Find where the given text appears and provide that cell's center as (x, y) coordinate. 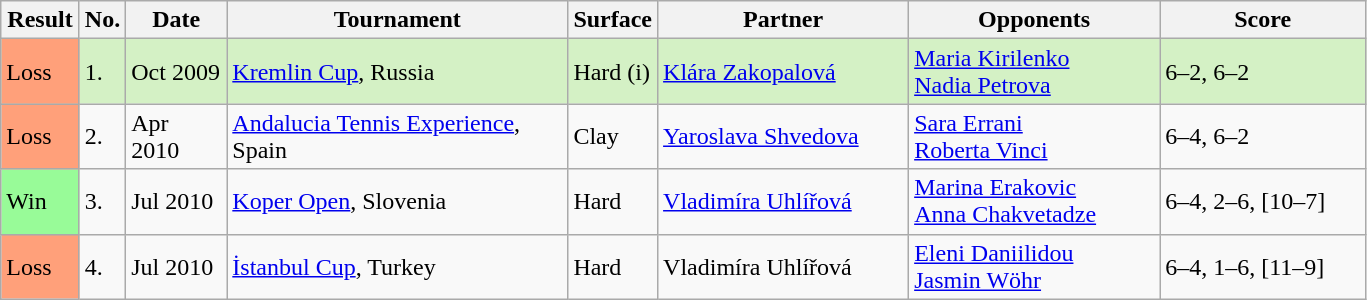
6–4, 1–6, [11–9] (1263, 266)
Koper Open, Slovenia (398, 202)
6–2, 6–2 (1263, 72)
Kremlin Cup, Russia (398, 72)
Tournament (398, 20)
Sara Errani Roberta Vinci (1034, 136)
4. (102, 266)
3. (102, 202)
6–4, 2–6, [10–7] (1263, 202)
Surface (613, 20)
Andalucia Tennis Experience, Spain (398, 136)
Clay (613, 136)
Marina Erakovic Anna Chakvetadze (1034, 202)
Result (40, 20)
Maria Kirilenko Nadia Petrova (1034, 72)
Opponents (1034, 20)
Eleni Daniilidou Jasmin Wöhr (1034, 266)
Oct 2009 (176, 72)
Partner (784, 20)
Klára Zakopalová (784, 72)
No. (102, 20)
Yaroslava Shvedova (784, 136)
Score (1263, 20)
Date (176, 20)
Hard (i) (613, 72)
1. (102, 72)
İstanbul Cup, Turkey (398, 266)
6–4, 6–2 (1263, 136)
Apr 2010 (176, 136)
2. (102, 136)
Win (40, 202)
